Locate the cell with the specified text and output its [X, Y] center coordinate. 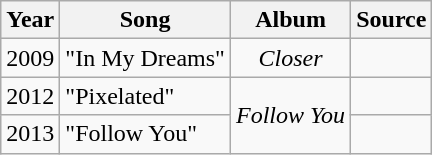
Source [392, 20]
Song [146, 20]
Year [30, 20]
2012 [30, 96]
Album [290, 20]
"In My Dreams" [146, 58]
"Pixelated" [146, 96]
Follow You [290, 115]
2013 [30, 134]
"Follow You" [146, 134]
2009 [30, 58]
Closer [290, 58]
